Return the (X, Y) coordinate for the center point of the cell that contains the specified text.  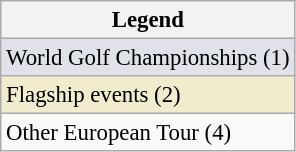
Flagship events (2) (148, 95)
World Golf Championships (1) (148, 58)
Legend (148, 20)
Other European Tour (4) (148, 133)
